Output the [x, y] coordinate of the center of the cell containing the given text.  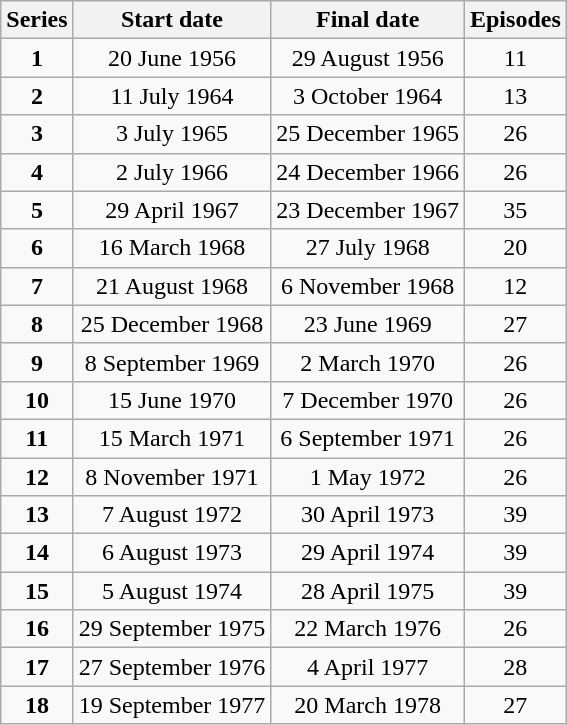
20 [515, 248]
3 October 1964 [368, 96]
5 August 1974 [172, 591]
28 April 1975 [368, 591]
2 [37, 96]
18 [37, 705]
8 [37, 324]
6 August 1973 [172, 553]
11 July 1964 [172, 96]
23 December 1967 [368, 210]
6 September 1971 [368, 438]
7 December 1970 [368, 400]
24 December 1966 [368, 172]
3 July 1965 [172, 134]
1 [37, 58]
17 [37, 667]
16 March 1968 [172, 248]
28 [515, 667]
5 [37, 210]
8 November 1971 [172, 477]
30 April 1973 [368, 515]
27 July 1968 [368, 248]
29 August 1956 [368, 58]
Series [37, 20]
2 July 1966 [172, 172]
10 [37, 400]
29 April 1974 [368, 553]
35 [515, 210]
21 August 1968 [172, 286]
2 March 1970 [368, 362]
3 [37, 134]
20 June 1956 [172, 58]
Final date [368, 20]
29 September 1975 [172, 629]
23 June 1969 [368, 324]
14 [37, 553]
16 [37, 629]
22 March 1976 [368, 629]
7 [37, 286]
9 [37, 362]
6 November 1968 [368, 286]
29 April 1967 [172, 210]
15 June 1970 [172, 400]
6 [37, 248]
27 September 1976 [172, 667]
4 April 1977 [368, 667]
25 December 1965 [368, 134]
15 [37, 591]
20 March 1978 [368, 705]
25 December 1968 [172, 324]
1 May 1972 [368, 477]
7 August 1972 [172, 515]
19 September 1977 [172, 705]
8 September 1969 [172, 362]
4 [37, 172]
15 March 1971 [172, 438]
Start date [172, 20]
Episodes [515, 20]
